From the cell containing the given text, extract its center point as [X, Y] coordinate. 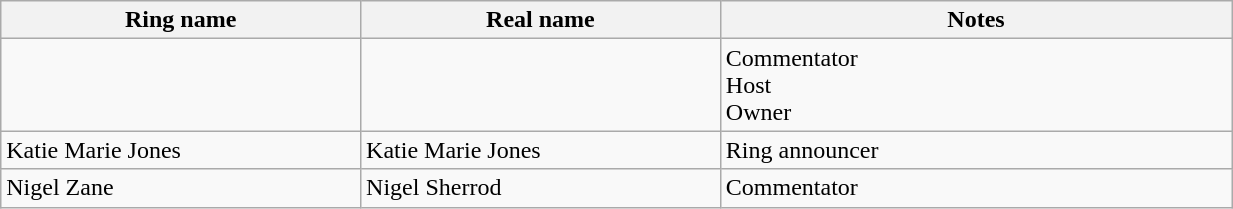
Commentator [976, 188]
Ring announcer [976, 150]
Ring name [181, 20]
CommentatorHostOwner [976, 85]
Nigel Sherrod [541, 188]
Real name [541, 20]
Nigel Zane [181, 188]
Notes [976, 20]
